Capture the cell that displays the provided text and extract its (x, y) central coordinate. 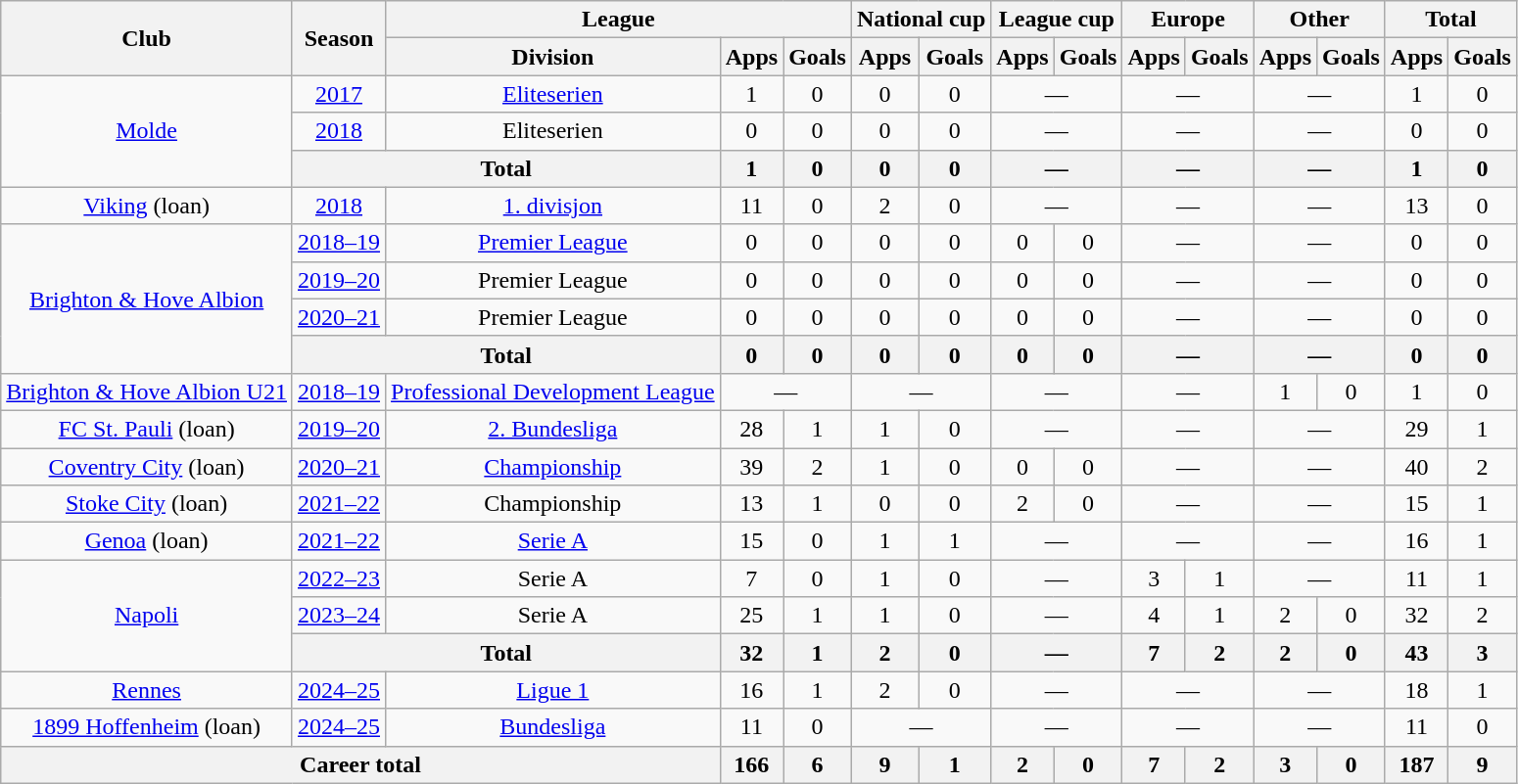
Molde (147, 131)
Europe (1188, 20)
Career total (360, 764)
Season (339, 38)
1. divisjon (553, 206)
Club (147, 38)
Stoke City (loan) (147, 504)
4 (1154, 616)
2023–24 (339, 616)
6 (818, 764)
Napoli (147, 616)
Rennes (147, 690)
League (619, 20)
2022–23 (339, 578)
43 (1416, 653)
Bundesliga (553, 727)
Brighton & Hove Albion (147, 299)
National cup (921, 20)
166 (751, 764)
Genoa (loan) (147, 541)
Other (1319, 20)
40 (1416, 467)
Coventry City (loan) (147, 467)
39 (751, 467)
FC St. Pauli (loan) (147, 429)
Viking (loan) (147, 206)
League cup (1057, 20)
1899 Hoffenheim (loan) (147, 727)
2017 (339, 94)
29 (1416, 429)
2. Bundesliga (553, 429)
Professional Development League (553, 392)
18 (1416, 690)
187 (1416, 764)
Ligue 1 (553, 690)
28 (751, 429)
Brighton & Hove Albion U21 (147, 392)
25 (751, 616)
Division (553, 57)
